Detect which cell encompasses the target text, then output its (X, Y) center coordinate. 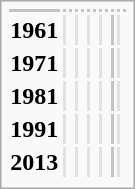
1961 (34, 30)
1991 (34, 129)
1981 (34, 96)
2013 (34, 162)
1971 (34, 63)
